Pinpoint the cell where the given text exists, returning its [x, y] midpoint coordinate. 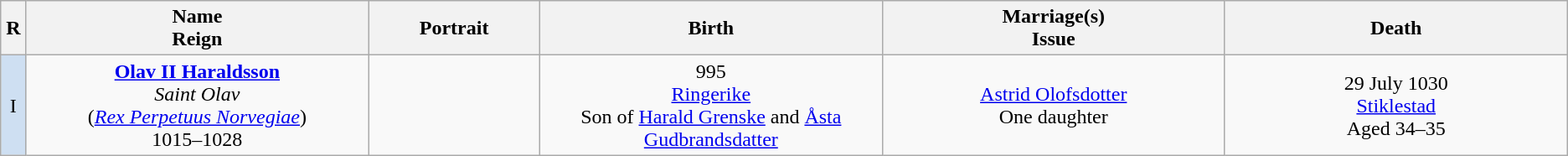
Olav II HaraldssonSaint Olav(Rex Perpetuus Norvegiae)1015–1028 [198, 106]
R [13, 29]
NameReign [198, 29]
Marriage(s)Issue [1054, 29]
Birth [710, 29]
Astrid OlofsdotterOne daughter [1054, 106]
995RingerikeSon of Harald Grenske and Åsta Gudbrandsdatter [710, 106]
Portrait [454, 29]
Death [1395, 29]
29 July 1030StiklestadAged 34–35 [1395, 106]
I [13, 106]
